Detect which cell encompasses the target text, then output its (x, y) center coordinate. 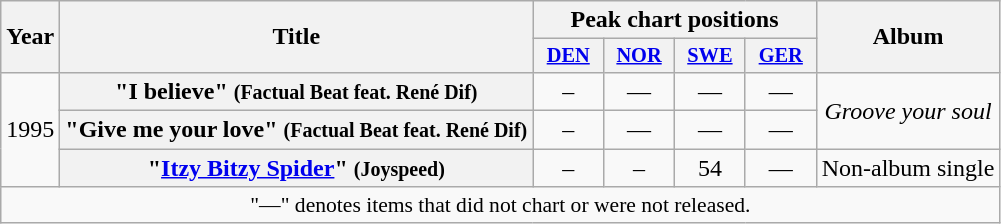
Non-album single (908, 168)
DEN (568, 56)
Peak chart positions (674, 20)
Groove your soul (908, 110)
"Itzy Bitzy Spider" (Joyspeed) (296, 168)
"Give me your love" (Factual Beat feat. René Dif) (296, 130)
NOR (640, 56)
SWE (710, 56)
Album (908, 37)
"—" denotes items that did not chart or were not released. (500, 205)
"I believe" (Factual Beat feat. René Dif) (296, 91)
1995 (30, 129)
GER (780, 56)
Title (296, 37)
Year (30, 37)
54 (710, 168)
